Detect which cell encompasses the target text, then output its [X, Y] center coordinate. 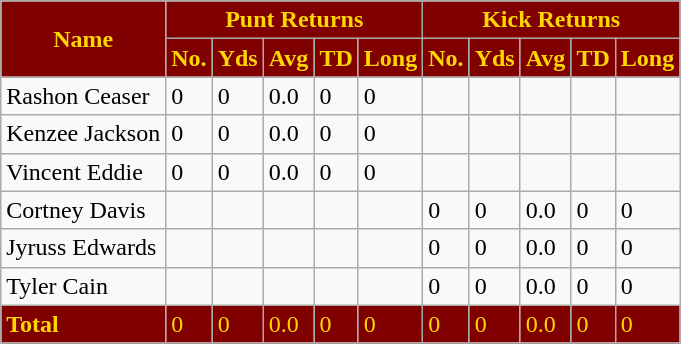
Name [84, 39]
Vincent Eddie [84, 172]
Rashon Ceaser [84, 96]
Jyruss Edwards [84, 248]
Cortney Davis [84, 210]
Kick Returns [552, 20]
Total [84, 324]
Punt Returns [294, 20]
Tyler Cain [84, 286]
Kenzee Jackson [84, 134]
